Search for the cell housing the specified text and yield its (X, Y) center coordinate. 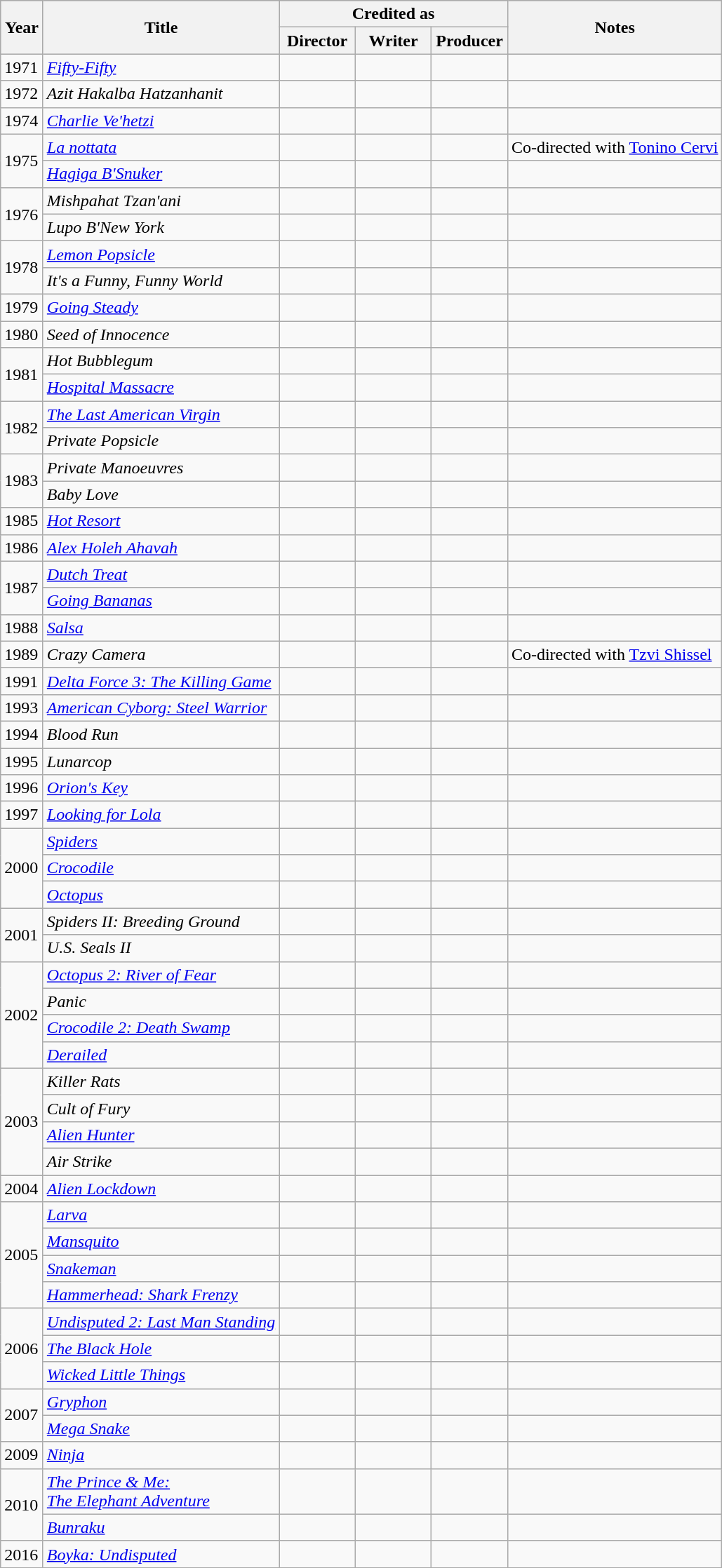
Writer (393, 41)
Fifty-Fifty (161, 67)
Going Steady (161, 307)
Alien Lockdown (161, 1189)
1982 (22, 428)
U.S. Seals II (161, 948)
Going Bananas (161, 601)
Director (317, 41)
Gryphon (161, 1402)
2016 (22, 1554)
1993 (22, 708)
Co-directed with Tonino Cervi (615, 147)
2002 (22, 1015)
Boyka: Undisputed (161, 1554)
1985 (22, 521)
1995 (22, 761)
Co-directed with Tzvi Shissel (615, 654)
Crocodile 2: Death Swamp (161, 1028)
1996 (22, 788)
Private Manoeuvres (161, 468)
1976 (22, 214)
Hagiga B'Snuker (161, 174)
2005 (22, 1255)
Notes (615, 27)
Lemon Popsicle (161, 254)
Killer Rats (161, 1081)
2009 (22, 1455)
The Black Hole (161, 1349)
Bunraku (161, 1527)
Crazy Camera (161, 654)
Cult of Fury (161, 1108)
Larva (161, 1215)
2000 (22, 868)
1983 (22, 481)
Octopus (161, 895)
American Cyborg: Steel Warrior (161, 708)
Wicked Little Things (161, 1375)
1972 (22, 94)
Charlie Ve'hetzi (161, 121)
2007 (22, 1415)
Private Popsicle (161, 441)
Delta Force 3: The Killing Game (161, 681)
Dutch Treat (161, 574)
2004 (22, 1189)
Panic (161, 1001)
1986 (22, 548)
1987 (22, 588)
2006 (22, 1349)
Crocodile (161, 868)
Azit Hakalba Hatzanhanit (161, 94)
Alien Hunter (161, 1135)
Hospital Massacre (161, 388)
2010 (22, 1505)
Producer (470, 41)
Hot Bubblegum (161, 361)
Undisputed 2: Last Man Standing (161, 1322)
1971 (22, 67)
1988 (22, 628)
Air Strike (161, 1161)
Spiders II: Breeding Ground (161, 921)
Year (22, 27)
It's a Funny, Funny World (161, 281)
Alex Holeh Ahavah (161, 548)
1991 (22, 681)
2003 (22, 1121)
The Prince & Me:The Elephant Adventure (161, 1491)
Lunarcop (161, 761)
Orion's Key (161, 788)
1989 (22, 654)
Derailed (161, 1055)
Baby Love (161, 494)
Seed of Innocence (161, 334)
Hot Resort (161, 521)
1997 (22, 815)
2001 (22, 935)
Lupo B'New York (161, 227)
Looking for Lola (161, 815)
Mega Snake (161, 1428)
Blood Run (161, 734)
Salsa (161, 628)
1975 (22, 161)
1974 (22, 121)
Octopus 2: River of Fear (161, 975)
Mishpahat Tzan'ani (161, 201)
1980 (22, 334)
Hammerhead: Shark Frenzy (161, 1295)
1978 (22, 267)
Snakeman (161, 1269)
1994 (22, 734)
Ninja (161, 1455)
1981 (22, 374)
The Last American Virgin (161, 414)
1979 (22, 307)
Title (161, 27)
Credited as (394, 14)
Mansquito (161, 1242)
La nottata (161, 147)
Spiders (161, 842)
